Return [x, y] of the center of cell containing provided text 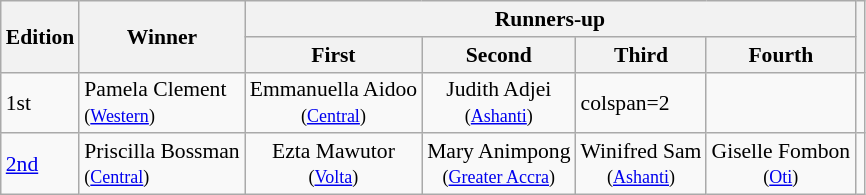
Third [642, 55]
Mary Animpong(Greater Accra) [498, 164]
Runners-up [550, 19]
Winifred Sam(Ashanti) [642, 164]
Giselle Fombon(Oti) [780, 164]
Emmanuella Aidoo(Central) [334, 102]
Second [498, 55]
First [334, 55]
Fourth [780, 55]
Edition [40, 36]
colspan=2 [642, 102]
2nd [40, 164]
Winner [162, 36]
Pamela Clement(Western) [162, 102]
Ezta Mawutor(Volta) [334, 164]
Judith Adjei(Ashanti) [498, 102]
Priscilla Bossman(Central) [162, 164]
1st [40, 102]
